From the cell containing the given text, extract its center point as (X, Y) coordinate. 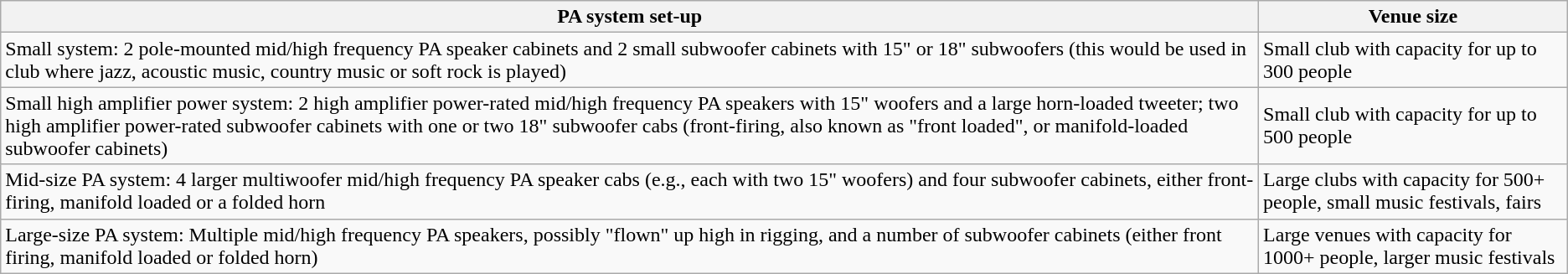
Small club with capacity for up to 500 people (1414, 126)
Large clubs with capacity for 500+ people, small music festivals, fairs (1414, 191)
Large venues with capacity for 1000+ people, larger music festivals (1414, 246)
Small club with capacity for up to 300 people (1414, 60)
Venue size (1414, 17)
PA system set-up (630, 17)
